Find where the given text appears and provide that cell's center as [x, y] coordinate. 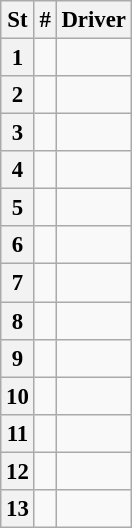
7 [18, 283]
13 [18, 509]
12 [18, 471]
4 [18, 170]
10 [18, 396]
11 [18, 433]
# [45, 20]
6 [18, 245]
1 [18, 58]
3 [18, 133]
St [18, 20]
Driver [94, 20]
5 [18, 208]
2 [18, 95]
8 [18, 321]
9 [18, 358]
